Find where the given text appears and provide that cell's center as [X, Y] coordinate. 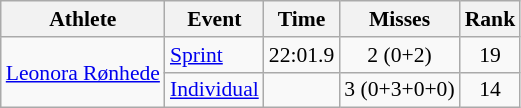
19 [490, 55]
Misses [399, 19]
22:01.9 [302, 55]
14 [490, 90]
Time [302, 19]
Athlete [83, 19]
Event [214, 19]
Individual [214, 90]
Rank [490, 19]
Leonora Rønhede [83, 72]
3 (0+3+0+0) [399, 90]
Sprint [214, 55]
2 (0+2) [399, 55]
